Extract the (x, y) coordinate from the center of the cell holding the provided text.  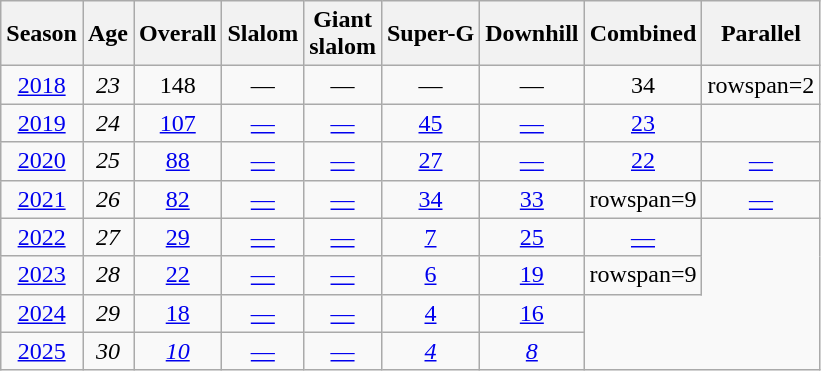
33 (532, 199)
148 (178, 85)
82 (178, 199)
Super-G (430, 34)
2020 (42, 161)
Season (42, 34)
Combined (643, 34)
7 (430, 237)
2018 (42, 85)
88 (178, 161)
Slalom (263, 34)
30 (108, 351)
18 (178, 313)
2021 (42, 199)
2024 (42, 313)
2022 (42, 237)
6 (430, 275)
19 (532, 275)
28 (108, 275)
2025 (42, 351)
Giantslalom (343, 34)
2019 (42, 123)
Downhill (532, 34)
16 (532, 313)
10 (178, 351)
2023 (42, 275)
Age (108, 34)
24 (108, 123)
8 (532, 351)
45 (430, 123)
107 (178, 123)
Parallel (761, 34)
rowspan=2 (761, 85)
Overall (178, 34)
26 (108, 199)
